Provide the [X, Y] coordinate of the cell's center where the given text is located.  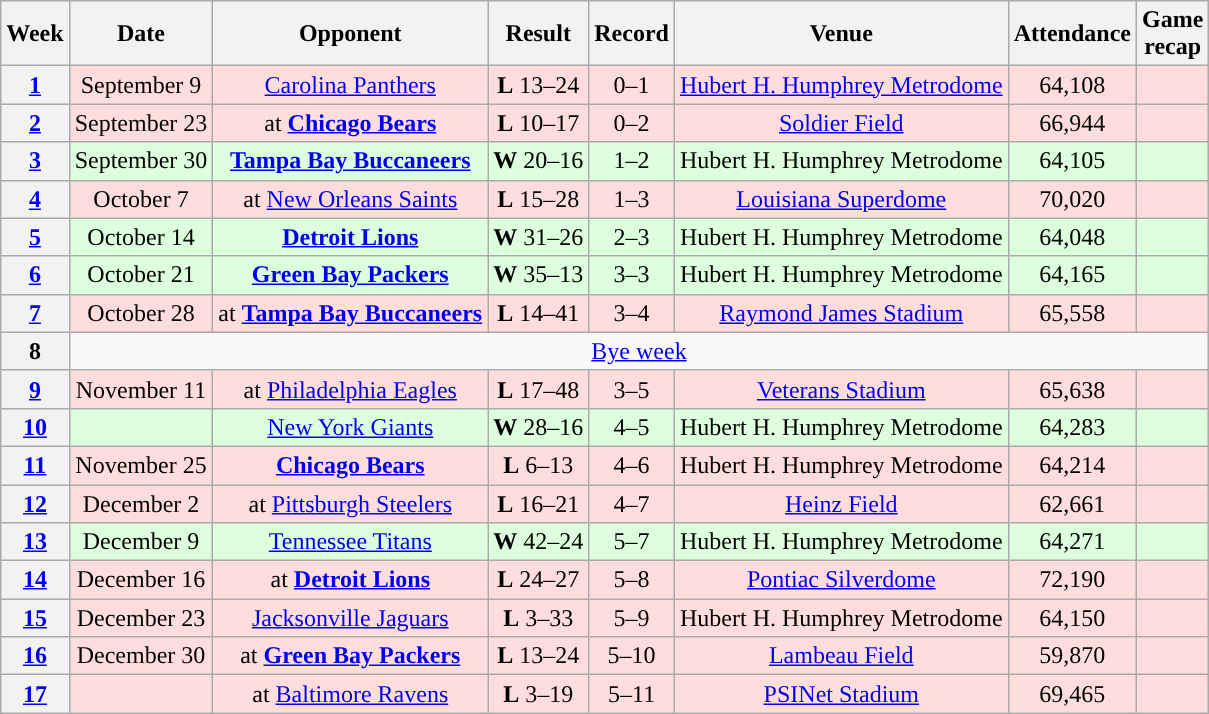
2 [35, 123]
PSINet Stadium [841, 694]
L 24–27 [538, 580]
Heinz Field [841, 503]
64,165 [1072, 275]
6 [35, 275]
4 [35, 199]
L 3–33 [538, 618]
at Philadelphia Eagles [350, 389]
64,108 [1072, 85]
Tennessee Titans [350, 542]
Gamerecap [1173, 34]
72,190 [1072, 580]
W 31–26 [538, 237]
L 6–13 [538, 465]
at New Orleans Saints [350, 199]
December 9 [141, 542]
W 35–13 [538, 275]
Raymond James Stadium [841, 313]
14 [35, 580]
December 2 [141, 503]
Week [35, 34]
Bye week [639, 351]
Pontiac Silverdome [841, 580]
September 9 [141, 85]
64,105 [1072, 161]
5–8 [632, 580]
Lambeau Field [841, 656]
17 [35, 694]
64,150 [1072, 618]
Jacksonville Jaguars [350, 618]
W 20–16 [538, 161]
at Tampa Bay Buccaneers [350, 313]
3–5 [632, 389]
4–7 [632, 503]
October 14 [141, 237]
at Pittsburgh Steelers [350, 503]
3 [35, 161]
November 11 [141, 389]
New York Giants [350, 427]
L 10–17 [538, 123]
Opponent [350, 34]
L 17–48 [538, 389]
15 [35, 618]
September 23 [141, 123]
1–3 [632, 199]
Date [141, 34]
3–3 [632, 275]
December 23 [141, 618]
64,048 [1072, 237]
October 7 [141, 199]
59,870 [1072, 656]
Louisiana Superdome [841, 199]
at Detroit Lions [350, 580]
9 [35, 389]
0–2 [632, 123]
L 15–28 [538, 199]
2–3 [632, 237]
0–1 [632, 85]
64,283 [1072, 427]
Record [632, 34]
5–11 [632, 694]
December 16 [141, 580]
1–2 [632, 161]
62,661 [1072, 503]
October 28 [141, 313]
at Green Bay Packers [350, 656]
Venue [841, 34]
70,020 [1072, 199]
at Baltimore Ravens [350, 694]
65,558 [1072, 313]
8 [35, 351]
W 28–16 [538, 427]
69,465 [1072, 694]
11 [35, 465]
3–4 [632, 313]
Attendance [1072, 34]
64,214 [1072, 465]
November 25 [141, 465]
1 [35, 85]
5–7 [632, 542]
4–5 [632, 427]
Chicago Bears [350, 465]
L 16–21 [538, 503]
Carolina Panthers [350, 85]
L 14–41 [538, 313]
16 [35, 656]
at Chicago Bears [350, 123]
5–10 [632, 656]
W 42–24 [538, 542]
Result [538, 34]
October 21 [141, 275]
Soldier Field [841, 123]
66,944 [1072, 123]
L 3–19 [538, 694]
Detroit Lions [350, 237]
12 [35, 503]
Green Bay Packers [350, 275]
13 [35, 542]
5 [35, 237]
December 30 [141, 656]
65,638 [1072, 389]
September 30 [141, 161]
64,271 [1072, 542]
10 [35, 427]
4–6 [632, 465]
7 [35, 313]
5–9 [632, 618]
Veterans Stadium [841, 389]
Tampa Bay Buccaneers [350, 161]
